Pinpoint the cell where the given text exists, returning its [X, Y] midpoint coordinate. 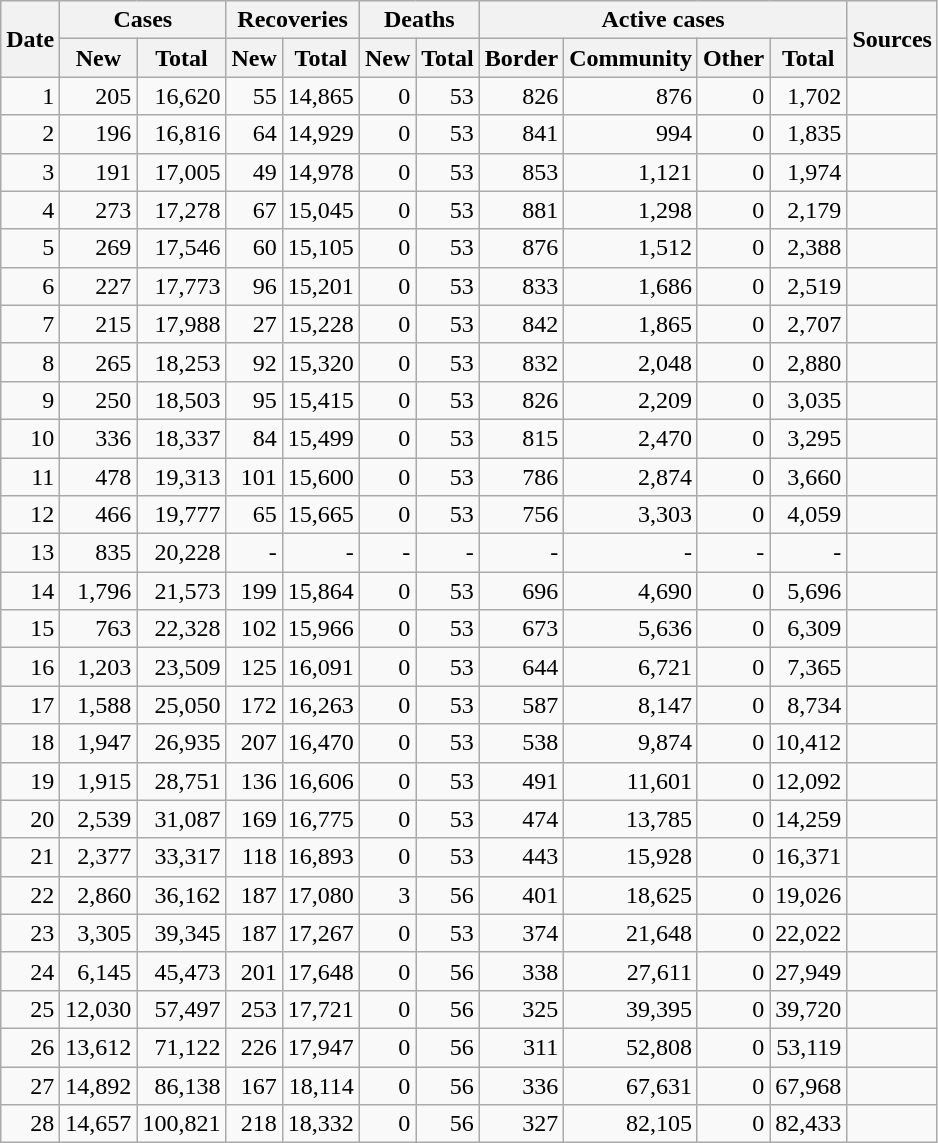
6 [30, 286]
15,928 [631, 857]
22,328 [182, 629]
17,773 [182, 286]
14 [30, 591]
17,005 [182, 172]
15,499 [320, 438]
3,295 [808, 438]
95 [254, 400]
2,539 [98, 819]
16,606 [320, 781]
841 [521, 134]
Active cases [663, 20]
84 [254, 438]
12,030 [98, 1009]
374 [521, 933]
26,935 [182, 743]
36,162 [182, 895]
2,519 [808, 286]
538 [521, 743]
1,974 [808, 172]
67,631 [631, 1085]
325 [521, 1009]
27,611 [631, 971]
250 [98, 400]
17 [30, 705]
15,966 [320, 629]
21 [30, 857]
763 [98, 629]
2,048 [631, 362]
207 [254, 743]
191 [98, 172]
15,045 [320, 210]
Recoveries [292, 20]
227 [98, 286]
16 [30, 667]
2,874 [631, 477]
18 [30, 743]
67,968 [808, 1085]
644 [521, 667]
1,203 [98, 667]
2 [30, 134]
167 [254, 1085]
15,320 [320, 362]
12 [30, 515]
15 [30, 629]
218 [254, 1124]
15,600 [320, 477]
474 [521, 819]
52,808 [631, 1047]
196 [98, 134]
21,573 [182, 591]
4,690 [631, 591]
16,371 [808, 857]
832 [521, 362]
15,864 [320, 591]
96 [254, 286]
1,915 [98, 781]
39,720 [808, 1009]
28,751 [182, 781]
269 [98, 248]
478 [98, 477]
136 [254, 781]
5 [30, 248]
18,503 [182, 400]
1,121 [631, 172]
Other [733, 58]
14,929 [320, 134]
15,105 [320, 248]
13,785 [631, 819]
57,497 [182, 1009]
226 [254, 1047]
Border [521, 58]
14,865 [320, 96]
53,119 [808, 1047]
401 [521, 895]
19,313 [182, 477]
881 [521, 210]
1,686 [631, 286]
8 [30, 362]
2,470 [631, 438]
24 [30, 971]
17,546 [182, 248]
27,949 [808, 971]
2,377 [98, 857]
6,145 [98, 971]
9,874 [631, 743]
10 [30, 438]
205 [98, 96]
Community [631, 58]
13,612 [98, 1047]
673 [521, 629]
17,080 [320, 895]
125 [254, 667]
39,395 [631, 1009]
Sources [892, 39]
33,317 [182, 857]
18,253 [182, 362]
1,947 [98, 743]
12,092 [808, 781]
16,893 [320, 857]
311 [521, 1047]
14,657 [98, 1124]
65 [254, 515]
15,665 [320, 515]
3,303 [631, 515]
71,122 [182, 1047]
14,259 [808, 819]
9 [30, 400]
Cases [143, 20]
1,702 [808, 96]
19,026 [808, 895]
15,201 [320, 286]
28 [30, 1124]
786 [521, 477]
2,179 [808, 210]
19 [30, 781]
18,625 [631, 895]
82,433 [808, 1124]
2,880 [808, 362]
11 [30, 477]
15,228 [320, 324]
15,415 [320, 400]
22 [30, 895]
17,278 [182, 210]
60 [254, 248]
13 [30, 553]
14,978 [320, 172]
2,388 [808, 248]
67 [254, 210]
22,022 [808, 933]
18,337 [182, 438]
20,228 [182, 553]
696 [521, 591]
16,091 [320, 667]
11,601 [631, 781]
17,721 [320, 1009]
26 [30, 1047]
86,138 [182, 1085]
833 [521, 286]
16,816 [182, 134]
16,470 [320, 743]
92 [254, 362]
100,821 [182, 1124]
201 [254, 971]
3,035 [808, 400]
21,648 [631, 933]
23,509 [182, 667]
2,860 [98, 895]
64 [254, 134]
17,988 [182, 324]
16,620 [182, 96]
118 [254, 857]
853 [521, 172]
6,721 [631, 667]
2,209 [631, 400]
16,775 [320, 819]
18,114 [320, 1085]
Deaths [419, 20]
215 [98, 324]
835 [98, 553]
45,473 [182, 971]
1,835 [808, 134]
Date [30, 39]
17,267 [320, 933]
7 [30, 324]
8,734 [808, 705]
5,636 [631, 629]
253 [254, 1009]
172 [254, 705]
2,707 [808, 324]
25 [30, 1009]
19,777 [182, 515]
3,305 [98, 933]
815 [521, 438]
273 [98, 210]
994 [631, 134]
23 [30, 933]
17,947 [320, 1047]
82,105 [631, 1124]
20 [30, 819]
1,512 [631, 248]
55 [254, 96]
8,147 [631, 705]
6,309 [808, 629]
1 [30, 96]
169 [254, 819]
338 [521, 971]
587 [521, 705]
5,696 [808, 591]
4,059 [808, 515]
3,660 [808, 477]
491 [521, 781]
842 [521, 324]
1,865 [631, 324]
327 [521, 1124]
4 [30, 210]
102 [254, 629]
1,588 [98, 705]
199 [254, 591]
14,892 [98, 1085]
39,345 [182, 933]
101 [254, 477]
756 [521, 515]
10,412 [808, 743]
18,332 [320, 1124]
265 [98, 362]
16,263 [320, 705]
466 [98, 515]
17,648 [320, 971]
7,365 [808, 667]
443 [521, 857]
1,298 [631, 210]
25,050 [182, 705]
1,796 [98, 591]
31,087 [182, 819]
49 [254, 172]
